Return the [x, y] coordinate for the center point of the cell that contains the specified text.  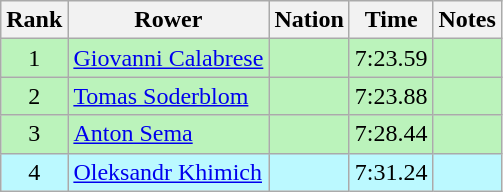
3 [34, 134]
Tomas Soderblom [168, 96]
2 [34, 96]
Oleksandr Khimich [168, 172]
7:31.24 [391, 172]
7:28.44 [391, 134]
Rower [168, 20]
7:23.88 [391, 96]
Time [391, 20]
Nation [309, 20]
7:23.59 [391, 58]
Notes [467, 20]
1 [34, 58]
Giovanni Calabrese [168, 58]
Anton Sema [168, 134]
4 [34, 172]
Rank [34, 20]
